Capture the cell that displays the provided text and extract its (x, y) central coordinate. 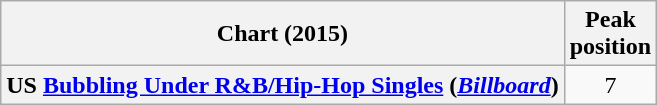
7 (610, 85)
US Bubbling Under R&B/Hip-Hop Singles (Billboard) (282, 85)
Peakposition (610, 34)
Chart (2015) (282, 34)
